Find where the given text appears and provide that cell's center as (x, y) coordinate. 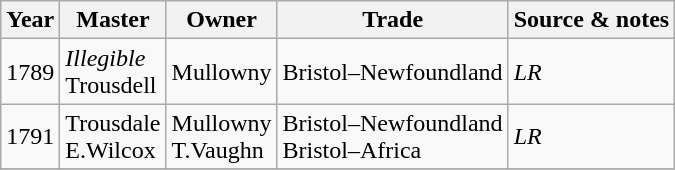
Mullowny (222, 72)
Master (113, 20)
TrousdaleE.Wilcox (113, 136)
Bristol–NewfoundlandBristol–Africa (392, 136)
Year (30, 20)
MullownyT.Vaughn (222, 136)
1789 (30, 72)
Source & notes (592, 20)
Bristol–Newfoundland (392, 72)
Trade (392, 20)
Owner (222, 20)
1791 (30, 136)
IllegibleTrousdell (113, 72)
